Output the [x, y] coordinate of the center of the cell containing the given text.  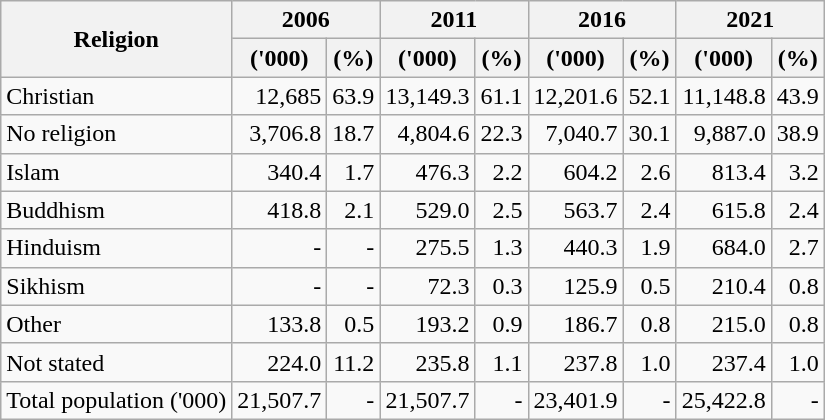
13,149.3 [428, 96]
Buddhism [116, 210]
1.3 [502, 248]
1.1 [502, 362]
237.4 [724, 362]
4,804.6 [428, 134]
563.7 [576, 210]
61.1 [502, 96]
2021 [750, 20]
11,148.8 [724, 96]
38.9 [798, 134]
12,685 [280, 96]
Religion [116, 39]
235.8 [428, 362]
133.8 [280, 324]
684.0 [724, 248]
18.7 [354, 134]
Total population ('000) [116, 400]
52.1 [650, 96]
210.4 [724, 286]
2011 [454, 20]
476.3 [428, 172]
186.7 [576, 324]
813.4 [724, 172]
43.9 [798, 96]
615.8 [724, 210]
12,201.6 [576, 96]
440.3 [576, 248]
63.9 [354, 96]
224.0 [280, 362]
275.5 [428, 248]
Sikhism [116, 286]
7,040.7 [576, 134]
Hinduism [116, 248]
1.9 [650, 248]
11.2 [354, 362]
237.8 [576, 362]
2.5 [502, 210]
193.2 [428, 324]
9,887.0 [724, 134]
Other [116, 324]
0.9 [502, 324]
3.2 [798, 172]
3,706.8 [280, 134]
30.1 [650, 134]
2016 [602, 20]
22.3 [502, 134]
418.8 [280, 210]
340.4 [280, 172]
Not stated [116, 362]
1.7 [354, 172]
215.0 [724, 324]
2.7 [798, 248]
604.2 [576, 172]
2006 [306, 20]
2.2 [502, 172]
Christian [116, 96]
2.6 [650, 172]
529.0 [428, 210]
72.3 [428, 286]
2.1 [354, 210]
0.3 [502, 286]
Islam [116, 172]
23,401.9 [576, 400]
125.9 [576, 286]
No religion [116, 134]
25,422.8 [724, 400]
